For the text-containing cell, return its midpoint in (X, Y) coordinate format. 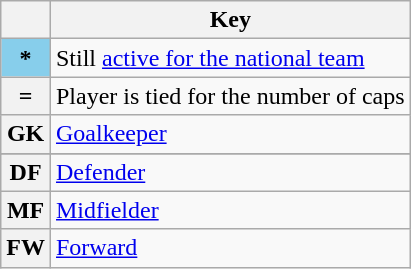
Key (230, 20)
Still active for the national team (230, 58)
Forward (230, 248)
= (26, 96)
Defender (230, 172)
Player is tied for the number of caps (230, 96)
MF (26, 210)
Goalkeeper (230, 134)
FW (26, 248)
* (26, 58)
Midfielder (230, 210)
GK (26, 134)
DF (26, 172)
